Scan for the cell matching the given text and deliver its (x, y) coordinate at center. 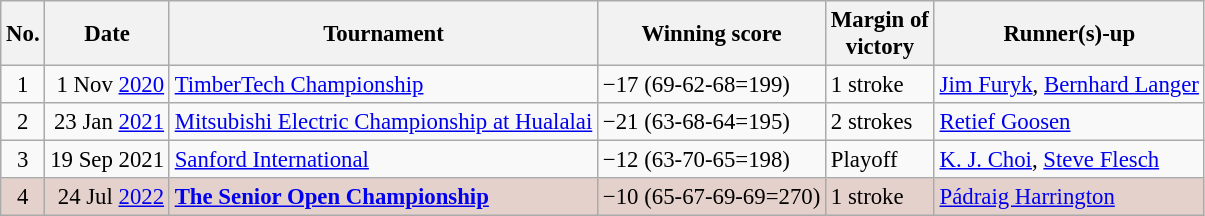
4 (23, 197)
TimberTech Championship (383, 85)
−10 (65-67-69-69=270) (712, 197)
2 strokes (880, 122)
2 (23, 122)
−12 (63-70-65=198) (712, 160)
Winning score (712, 34)
No. (23, 34)
K. J. Choi, Steve Flesch (1069, 160)
−17 (69-62-68=199) (712, 85)
−21 (63-68-64=195) (712, 122)
1 (23, 85)
Tournament (383, 34)
Retief Goosen (1069, 122)
Jim Furyk, Bernhard Langer (1069, 85)
Pádraig Harrington (1069, 197)
24 Jul 2022 (107, 197)
1 Nov 2020 (107, 85)
19 Sep 2021 (107, 160)
3 (23, 160)
23 Jan 2021 (107, 122)
Mitsubishi Electric Championship at Hualalai (383, 122)
Runner(s)-up (1069, 34)
Sanford International (383, 160)
Date (107, 34)
The Senior Open Championship (383, 197)
Margin ofvictory (880, 34)
Playoff (880, 160)
